Output the [x, y] coordinate of the center of the cell containing the given text.  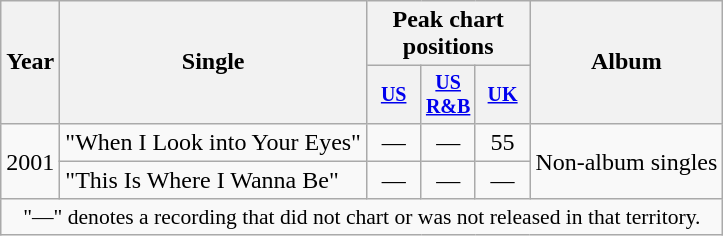
Album [626, 62]
US [393, 94]
USR&B [448, 94]
55 [502, 142]
Year [30, 62]
"When I Look into Your Eyes" [214, 142]
"This Is Where I Wanna Be" [214, 180]
Non-album singles [626, 161]
UK [502, 94]
Single [214, 62]
Peak chart positions [448, 34]
2001 [30, 161]
"—" denotes a recording that did not chart or was not released in that territory. [362, 217]
